Return (X, Y) of the center of cell containing provided text 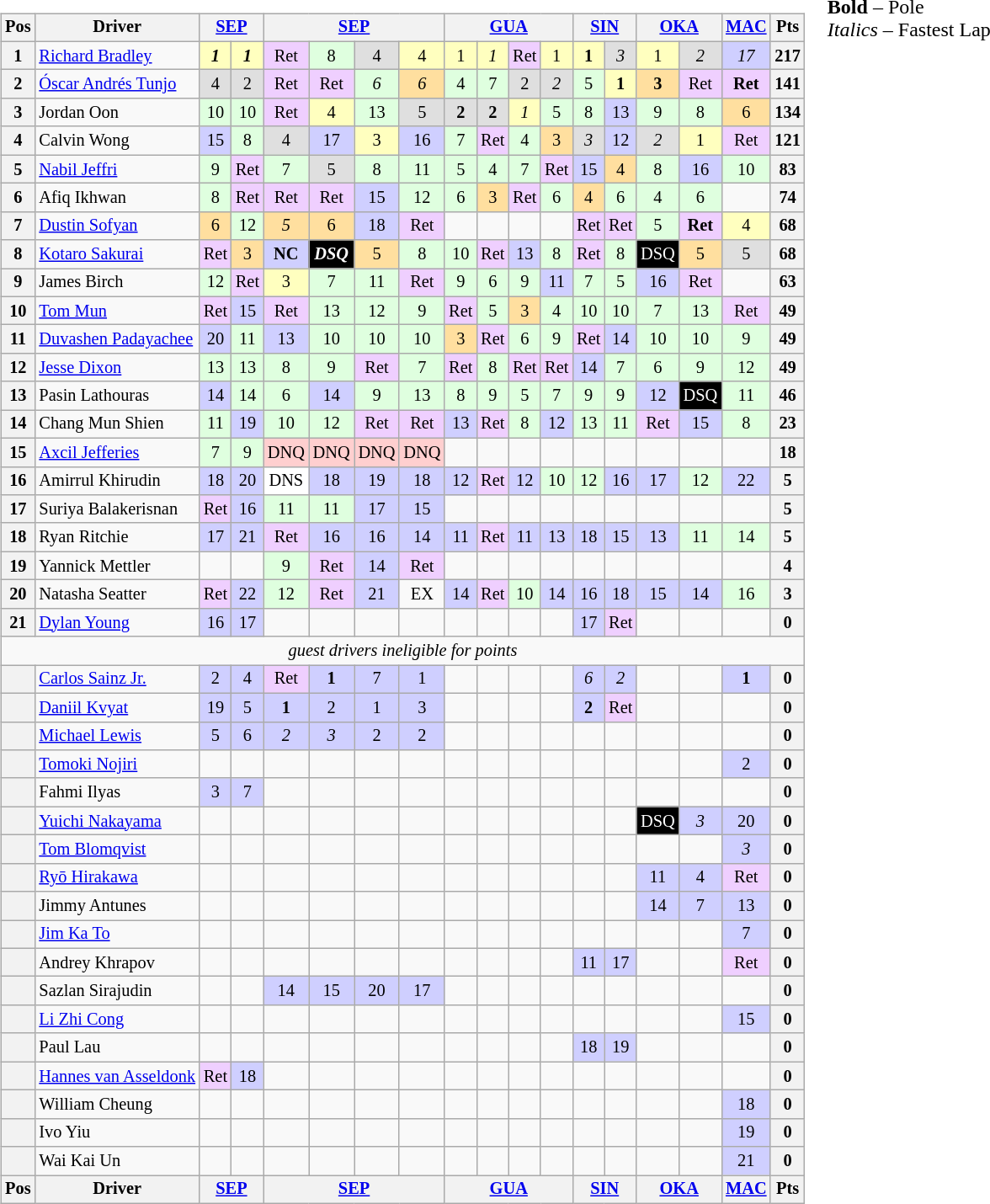
Jesse Dixon (116, 368)
217 (787, 56)
Wai Kai Un (116, 1161)
James Birch (116, 283)
Ryō Hirakawa (116, 877)
Jim Ka To (116, 935)
EX (422, 594)
Dustin Sofyan (116, 226)
46 (787, 396)
guest drivers ineligible for points (402, 651)
Tomoki Nojiri (116, 764)
Sazlan Sirajudin (116, 991)
Fahmi Ilyas (116, 792)
Duvashen Padayachee (116, 339)
Ryan Ritchie (116, 537)
Axcil Jefferies (116, 452)
Chang Mun Shien (116, 424)
Calvin Wong (116, 141)
Dylan Young (116, 622)
Óscar Andrés Tunjo (116, 84)
Yannick Mettler (116, 566)
Carlos Sainz Jr. (116, 679)
Andrey Khrapov (116, 962)
Jimmy Antunes (116, 906)
134 (787, 113)
121 (787, 141)
Michael Lewis (116, 736)
83 (787, 169)
Amirrul Khirudin (116, 481)
Li Zhi Cong (116, 1020)
74 (787, 198)
Nabil Jeffri (116, 169)
Tom Mun (116, 311)
Paul Lau (116, 1047)
Afiq Ikhwan (116, 198)
William Cheung (116, 1105)
Natasha Seatter (116, 594)
23 (787, 424)
141 (787, 84)
Tom Blomqvist (116, 850)
Daniil Kvyat (116, 707)
DNS (286, 481)
Yuichi Nakayama (116, 821)
Ivo Yiu (116, 1132)
Hannes van Asseldonk (116, 1076)
Richard Bradley (116, 56)
Pasin Lathouras (116, 396)
Jordan Oon (116, 113)
Suriya Balakerisnan (116, 509)
Kotaro Sakurai (116, 254)
63 (787, 283)
NC (286, 254)
